Scan for the cell matching the given text and deliver its [x, y] coordinate at center. 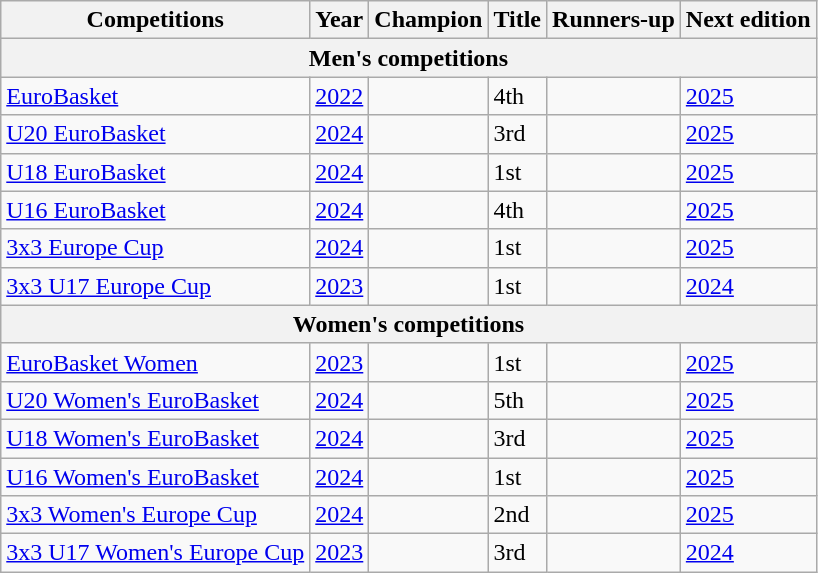
Men's competitions [408, 58]
U16 Women's EuroBasket [156, 477]
EuroBasket [156, 96]
U20 Women's EuroBasket [156, 400]
Champion [428, 20]
EuroBasket Women [156, 362]
5th [518, 400]
Competitions [156, 20]
Women's competitions [408, 324]
Year [340, 20]
U18 Women's EuroBasket [156, 438]
Title [518, 20]
U20 EuroBasket [156, 134]
Runners-up [614, 20]
3x3 U17 Women's Europe Cup [156, 553]
2nd [518, 515]
2022 [340, 96]
3x3 Women's Europe Cup [156, 515]
Next edition [748, 20]
3x3 U17 Europe Cup [156, 286]
U16 EuroBasket [156, 210]
U18 EuroBasket [156, 172]
3x3 Europe Cup [156, 248]
